Identify which cell holds the provided text, then report its (X, Y) central coordinate. 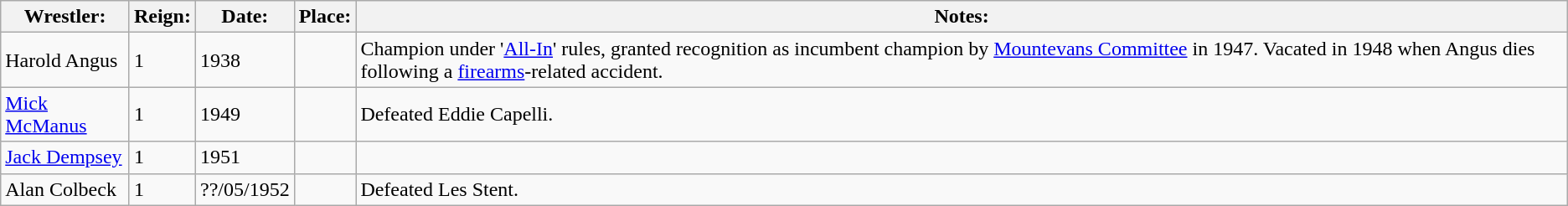
Mick McManus (65, 114)
Notes: (962, 17)
Wrestler: (65, 17)
Defeated Eddie Capelli. (962, 114)
1951 (245, 157)
Harold Angus (65, 60)
??/05/1952 (245, 189)
Reign: (162, 17)
Alan Colbeck (65, 189)
Jack Dempsey (65, 157)
1949 (245, 114)
Place: (325, 17)
1938 (245, 60)
Defeated Les Stent. (962, 189)
Date: (245, 17)
